Extract the [x, y] coordinate from the center of the cell holding the provided text.  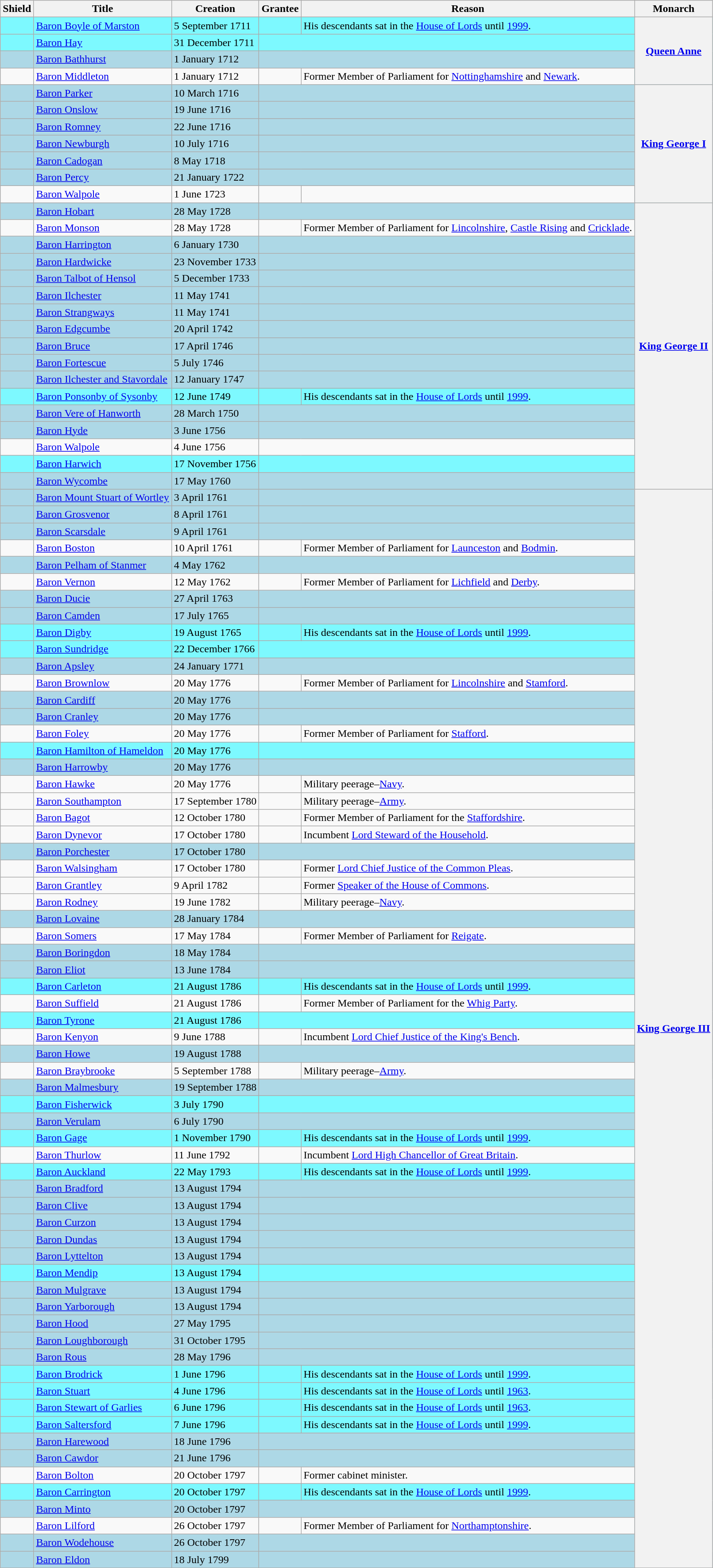
Incumbent Lord High Chancellor of Great Britain. [468, 1155]
Former Member of Parliament for Launceston and Bodmin. [468, 548]
King George III [674, 1029]
6 January 1730 [215, 245]
Baron Harrowby [103, 767]
4 June 1796 [215, 1391]
12 October 1780 [215, 818]
Baron Fortescue [103, 363]
31 October 1795 [215, 1340]
Shield [17, 9]
31 December 1711 [215, 43]
Baron Carleton [103, 986]
21 June 1796 [215, 1458]
28 May 1796 [215, 1357]
Baron Edgcumbe [103, 329]
Baron Stuart [103, 1391]
Baron Malmesbury [103, 1088]
Baron Hood [103, 1324]
Baron Curzon [103, 1222]
Baron Hawke [103, 784]
King George II [674, 346]
Baron Stewart of Garlies [103, 1408]
Baron Kenyon [103, 1037]
Former Member of Parliament for the Whig Party. [468, 1003]
Baron Auckland [103, 1172]
27 April 1763 [215, 599]
17 September 1780 [215, 801]
3 June 1756 [215, 430]
5 July 1746 [215, 363]
Baron Walsingham [103, 868]
Baron Dynevor [103, 835]
17 May 1760 [215, 480]
12 January 1747 [215, 379]
Baron Brodrick [103, 1374]
22 June 1716 [215, 127]
Former Member of Parliament for Nottinghamshire and Newark. [468, 76]
Former Member of Parliament for Lichfield and Derby. [468, 582]
Baron Boston [103, 548]
Former Member of Parliament for Lincolnshire, Castle Rising and Cricklade. [468, 228]
Baron Fisherwick [103, 1104]
Former Member of Parliament for Stafford. [468, 733]
Baron Somers [103, 936]
Baron Wycombe [103, 480]
10 April 1761 [215, 548]
Baron Grantley [103, 885]
Baron Cawdor [103, 1458]
Baron Mount Stuart of Wortley [103, 498]
6 June 1796 [215, 1408]
4 May 1762 [215, 565]
Baron Camden [103, 616]
Baron Lovaine [103, 919]
13 June 1784 [215, 969]
Baron Ilchester and Stavordale [103, 379]
Baron Scarsdale [103, 531]
22 May 1793 [215, 1172]
3 April 1761 [215, 498]
19 June 1782 [215, 902]
Baron Rodney [103, 902]
Baron Howe [103, 1054]
5 September 1788 [215, 1071]
5 September 1711 [215, 26]
Baron Ponsonby of Sysonby [103, 396]
Baron Yarborough [103, 1307]
20 April 1742 [215, 329]
21 January 1722 [215, 177]
24 January 1771 [215, 666]
Baron Percy [103, 177]
Baron Loughborough [103, 1340]
Baron Ducie [103, 599]
Baron Cardiff [103, 700]
Creation [215, 9]
Baron Cranley [103, 716]
Baron Apsley [103, 666]
Incumbent Lord Chief Justice of the King's Bench. [468, 1037]
Baron Porchester [103, 852]
17 May 1784 [215, 936]
28 January 1784 [215, 919]
Baron Onslow [103, 110]
Baron Mulgrave [103, 1290]
Baron Eliot [103, 969]
Baron Talbot of Hensol [103, 279]
Baron Digby [103, 632]
Baron Hamilton of Hameldon [103, 751]
Baron Harewood [103, 1441]
Baron Hay [103, 43]
Baron Lilford [103, 1525]
Baron Bolton [103, 1475]
5 December 1733 [215, 279]
Baron Lyttelton [103, 1256]
9 June 1788 [215, 1037]
Baron Harrington [103, 245]
Baron Bathhurst [103, 59]
Former Lord Chief Justice of the Common Pleas. [468, 868]
18 July 1799 [215, 1559]
Baron Brownlow [103, 683]
Baron Braybrooke [103, 1071]
Baron Thurlow [103, 1155]
Former Member of Parliament for Reigate. [468, 936]
Baron Cadogan [103, 160]
Baron Gage [103, 1138]
Former cabinet minister. [468, 1475]
9 April 1782 [215, 885]
Baron Sundridge [103, 649]
19 September 1788 [215, 1088]
Baron Rous [103, 1357]
Baron Suffield [103, 1003]
1 June 1723 [215, 194]
Baron Strangways [103, 312]
Baron Romney [103, 127]
Baron Boyle of Marston [103, 26]
Baron Verulam [103, 1121]
18 May 1784 [215, 952]
Title [103, 9]
17 July 1765 [215, 616]
Queen Anne [674, 51]
Baron Monson [103, 228]
1 November 1790 [215, 1138]
4 June 1756 [215, 447]
Baron Hobart [103, 211]
Baron Boringdon [103, 952]
3 July 1790 [215, 1104]
Baron Saltersford [103, 1425]
Baron Vernon [103, 582]
18 June 1796 [215, 1441]
Baron Foley [103, 733]
Baron Tyrone [103, 1020]
Monarch [674, 9]
Former Member of Parliament for Lincolnshire and Stamford. [468, 683]
Baron Ilchester [103, 295]
Baron Pelham of Stanmer [103, 565]
Baron Mendip [103, 1273]
Baron Middleton [103, 76]
9 April 1761 [215, 531]
Baron Hardwicke [103, 262]
Former Speaker of the House of Commons. [468, 885]
Baron Harwich [103, 464]
King George I [674, 143]
27 May 1795 [215, 1324]
Baron Parker [103, 93]
Baron Grosvenor [103, 515]
Baron Eldon [103, 1559]
Baron Wodehouse [103, 1542]
Baron Southampton [103, 801]
19 August 1788 [215, 1054]
23 November 1733 [215, 262]
Incumbent Lord Steward of the Household. [468, 835]
Former Member of Parliament for the Staffordshire. [468, 818]
Baron Bruce [103, 346]
1 June 1796 [215, 1374]
Baron Hyde [103, 430]
10 July 1716 [215, 143]
Baron Dundas [103, 1239]
12 June 1749 [215, 396]
8 April 1761 [215, 515]
8 May 1718 [215, 160]
17 November 1756 [215, 464]
7 June 1796 [215, 1425]
17 April 1746 [215, 346]
11 June 1792 [215, 1155]
Baron Clive [103, 1205]
10 March 1716 [215, 93]
28 March 1750 [215, 413]
12 May 1762 [215, 582]
Baron Bradford [103, 1189]
Reason [468, 9]
6 July 1790 [215, 1121]
19 August 1765 [215, 632]
Baron Minto [103, 1509]
19 June 1716 [215, 110]
Baron Bagot [103, 818]
Grantee [280, 9]
Former Member of Parliament for Northamptonshire. [468, 1525]
22 December 1766 [215, 649]
Baron Vere of Hanworth [103, 413]
Baron Carrington [103, 1492]
Baron Newburgh [103, 143]
